Pinpoint the cell where the given text exists, returning its [x, y] midpoint coordinate. 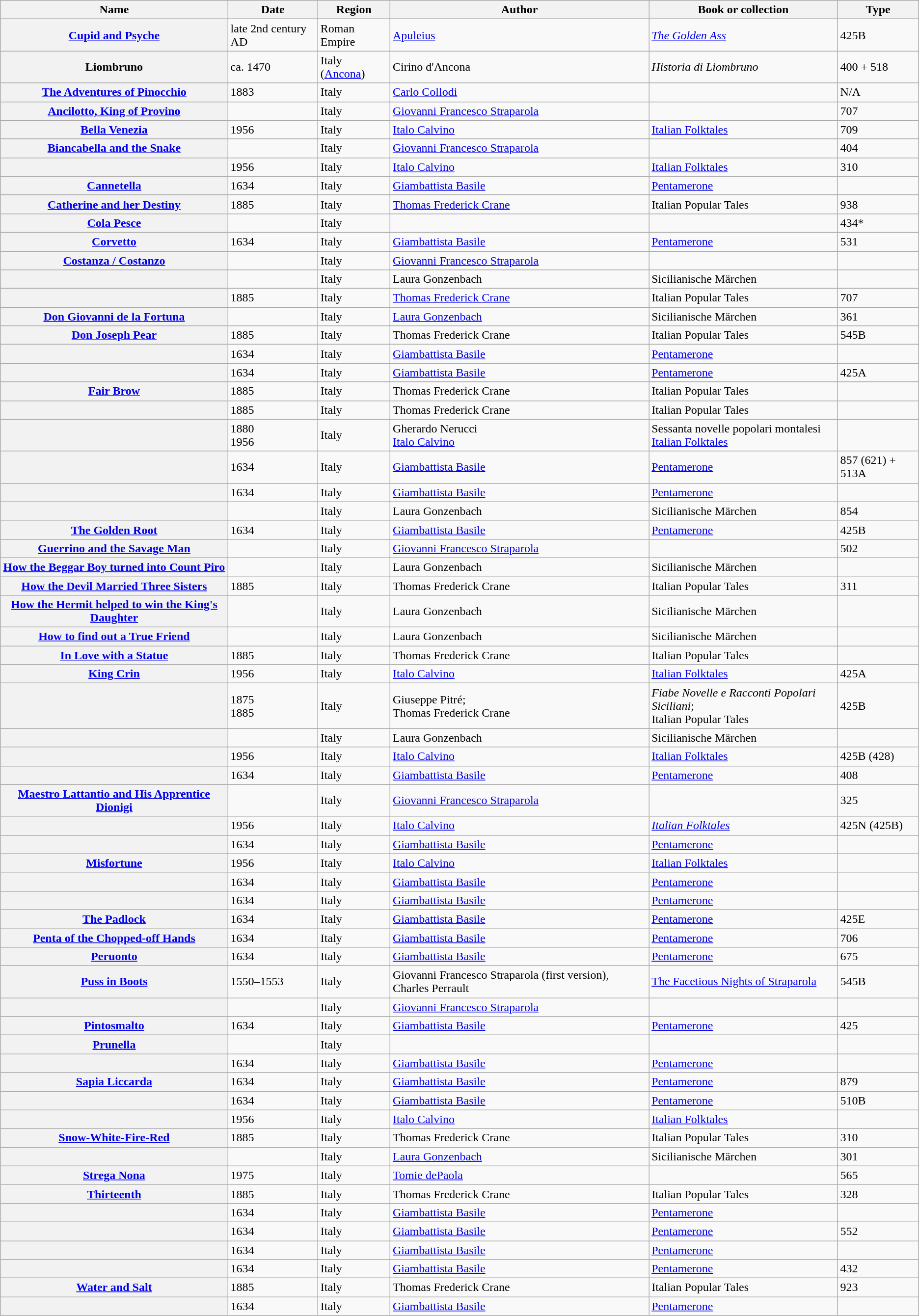
Sapia Liccarda [114, 1082]
The Facetious Nights of Straparola [743, 982]
How the Hermit helped to win the King's Daughter [114, 612]
425N (425B) [878, 826]
531 [878, 242]
425B (428) [878, 756]
Roman Empire [353, 35]
Italy (Ancona) [353, 67]
Giuseppe Pitré; Thomas Frederick Crane [519, 706]
328 [878, 1194]
Biancabella and the Snake [114, 148]
552 [878, 1231]
311 [878, 586]
1883 [273, 92]
Peruonto [114, 957]
Guerrino and the Savage Man [114, 548]
923 [878, 1288]
Catherine and her Destiny [114, 204]
706 [878, 938]
Giovanni Francesco Straparola (first version), Charles Perrault [519, 982]
How to find out a True Friend [114, 637]
Water and Salt [114, 1288]
Date [273, 10]
Fiabe Novelle e Racconti Popolari Siciliani; Italian Popular Tales [743, 706]
Don Giovanni de la Fortuna [114, 317]
425E [878, 919]
Corvetto [114, 242]
Sessanta novelle popolari montalesi Italian Folktales [743, 435]
434* [878, 223]
Pintosmalto [114, 1026]
Thirteenth [114, 1194]
Ancilotto, King of Provino [114, 111]
432 [878, 1269]
Puss in Boots [114, 982]
How the Beggar Boy turned into Count Piro [114, 567]
404 [878, 148]
Name [114, 10]
301 [878, 1156]
Gherardo Nerucci Italo Calvino [519, 435]
854 [878, 511]
Snow-White-Fire-Red [114, 1138]
Carlo Collodi [519, 92]
425 [878, 1026]
709 [878, 130]
The Adventures of Pinocchio [114, 92]
The Golden Root [114, 530]
675 [878, 957]
Cupid and Psyche [114, 35]
Author [519, 10]
N/A [878, 92]
510B [878, 1101]
Misfortune [114, 863]
Tomie dePaola [519, 1175]
400 + 518 [878, 67]
Penta of the Chopped-off Hands [114, 938]
502 [878, 548]
1880 1956 [273, 435]
1875 1885 [273, 706]
late 2nd century AD [273, 35]
1550–1553 [273, 982]
In Love with a Statue [114, 655]
Liombruno [114, 67]
938 [878, 204]
Cola Pesce [114, 223]
Bella Venezia [114, 130]
The Padlock [114, 919]
ca. 1470 [273, 67]
Cirino d'Ancona [519, 67]
Historia di Liombruno [743, 67]
The Golden Ass [743, 35]
879 [878, 1082]
Prunella [114, 1045]
Book or collection [743, 10]
King Crin [114, 674]
Don Joseph Pear [114, 335]
857 (621) + 513A [878, 467]
Cannetella [114, 186]
Fair Brow [114, 391]
How the Devil Married Three Sisters [114, 586]
Strega Nona [114, 1175]
Maestro Lattantio and His Apprentice Dionigi [114, 800]
Region [353, 10]
Type [878, 10]
Apuleius [519, 35]
408 [878, 775]
361 [878, 317]
Costanza / Costanzo [114, 261]
1975 [273, 1175]
565 [878, 1175]
325 [878, 800]
